From the cell containing the given text, extract its center point as [X, Y] coordinate. 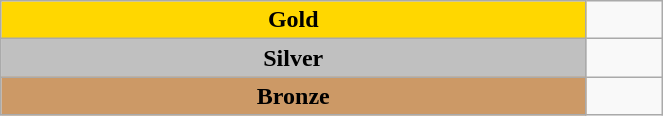
Gold [294, 20]
Silver [294, 58]
Bronze [294, 96]
